Output the (X, Y) coordinate of the center of the cell containing the given text.  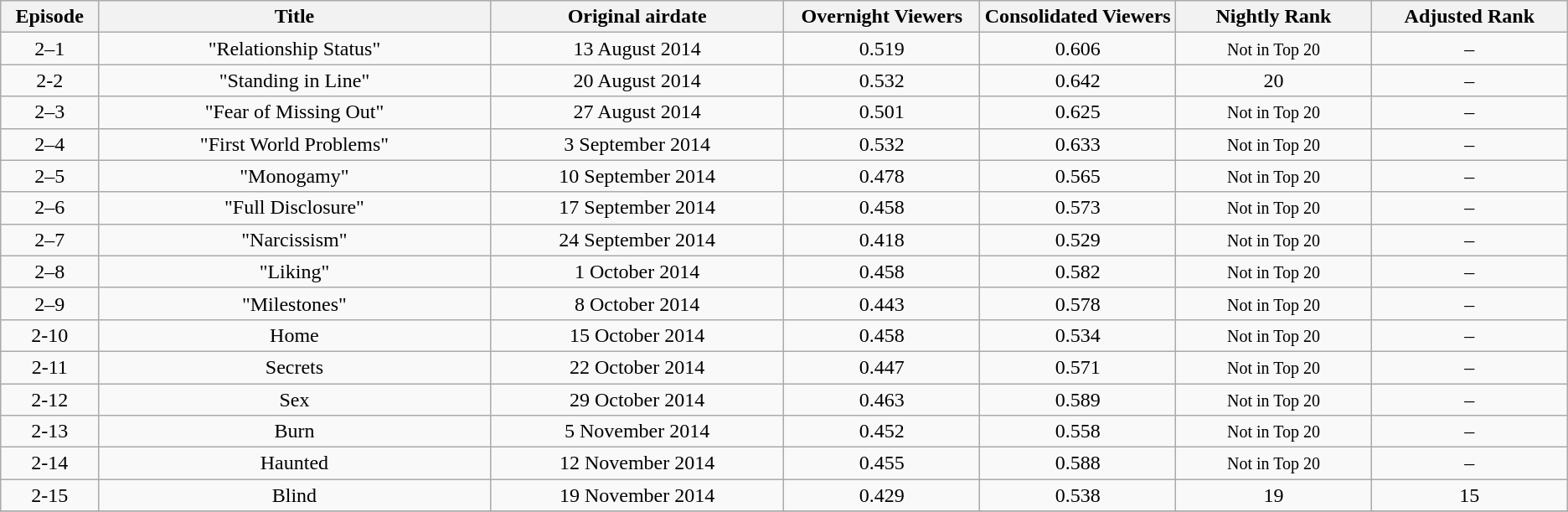
"Fear of Missing Out" (295, 112)
10 September 2014 (637, 176)
0.418 (882, 240)
0.573 (1078, 208)
"Standing in Line" (295, 80)
0.588 (1078, 463)
0.501 (882, 112)
2-10 (50, 335)
2-13 (50, 432)
2–6 (50, 208)
Nightly Rank (1274, 17)
2-15 (50, 495)
0.625 (1078, 112)
17 September 2014 (637, 208)
Sex (295, 400)
2-12 (50, 400)
0.571 (1078, 367)
19 (1274, 495)
2–3 (50, 112)
20 (1274, 80)
0.538 (1078, 495)
2–5 (50, 176)
Burn (295, 432)
"Relationship Status" (295, 49)
24 September 2014 (637, 240)
0.534 (1078, 335)
Adjusted Rank (1469, 17)
8 October 2014 (637, 303)
2–1 (50, 49)
"Full Disclosure" (295, 208)
"Monogamy" (295, 176)
0.582 (1078, 272)
15 (1469, 495)
Home (295, 335)
5 November 2014 (637, 432)
22 October 2014 (637, 367)
0.642 (1078, 80)
2–4 (50, 144)
0.443 (882, 303)
2-2 (50, 80)
0.478 (882, 176)
0.606 (1078, 49)
0.519 (882, 49)
2–7 (50, 240)
0.589 (1078, 400)
0.452 (882, 432)
Consolidated Viewers (1078, 17)
2-11 (50, 367)
"First World Problems" (295, 144)
15 October 2014 (637, 335)
0.578 (1078, 303)
Episode (50, 17)
12 November 2014 (637, 463)
Overnight Viewers (882, 17)
"Narcissism" (295, 240)
27 August 2014 (637, 112)
0.633 (1078, 144)
0.558 (1078, 432)
19 November 2014 (637, 495)
1 October 2014 (637, 272)
"Milestones" (295, 303)
0.455 (882, 463)
0.529 (1078, 240)
Blind (295, 495)
2–9 (50, 303)
0.447 (882, 367)
Secrets (295, 367)
13 August 2014 (637, 49)
Original airdate (637, 17)
29 October 2014 (637, 400)
0.429 (882, 495)
0.565 (1078, 176)
0.463 (882, 400)
2-14 (50, 463)
Title (295, 17)
3 September 2014 (637, 144)
20 August 2014 (637, 80)
Haunted (295, 463)
"Liking" (295, 272)
2–8 (50, 272)
